Determine the (X, Y) coordinate at the center of the cell enclosing the given text.  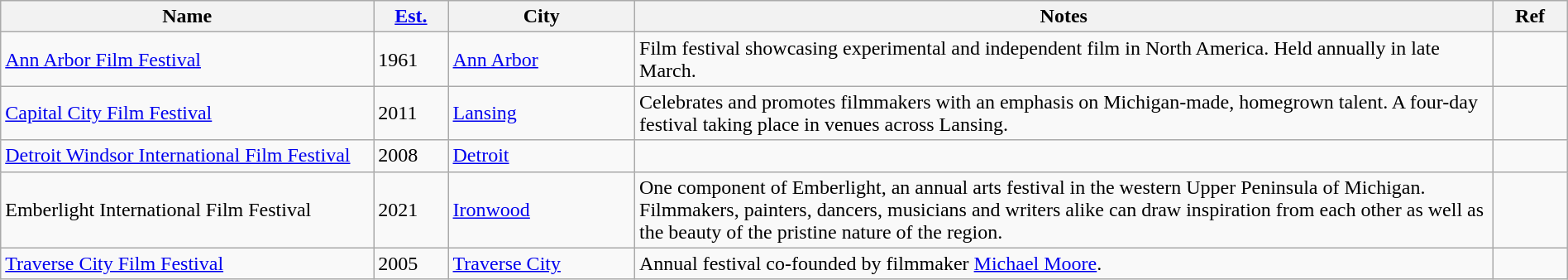
Ironwood (542, 210)
Traverse City (542, 263)
Detroit Windsor International Film Festival (187, 156)
Ann Arbor (542, 60)
Est. (411, 17)
Notes (1064, 17)
Film festival showcasing experimental and independent film in North America. Held annually in late March. (1064, 60)
2021 (411, 210)
1961 (411, 60)
Detroit (542, 156)
2008 (411, 156)
Capital City Film Festival (187, 113)
2005 (411, 263)
Traverse City Film Festival (187, 263)
Annual festival co-founded by filmmaker Michael Moore. (1064, 263)
Ann Arbor Film Festival (187, 60)
Emberlight International Film Festival (187, 210)
Celebrates and promotes filmmakers with an emphasis on Michigan-made, homegrown talent. A four-day festival taking place in venues across Lansing. (1064, 113)
Ref (1530, 17)
2011 (411, 113)
Name (187, 17)
City (542, 17)
Lansing (542, 113)
